Detect which cell encompasses the target text, then output its (X, Y) center coordinate. 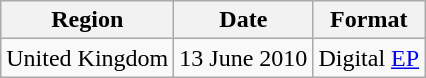
Region (88, 20)
Digital EP (369, 58)
Date (244, 20)
Format (369, 20)
United Kingdom (88, 58)
13 June 2010 (244, 58)
